Determine the (X, Y) coordinate at the center of the cell enclosing the given text.  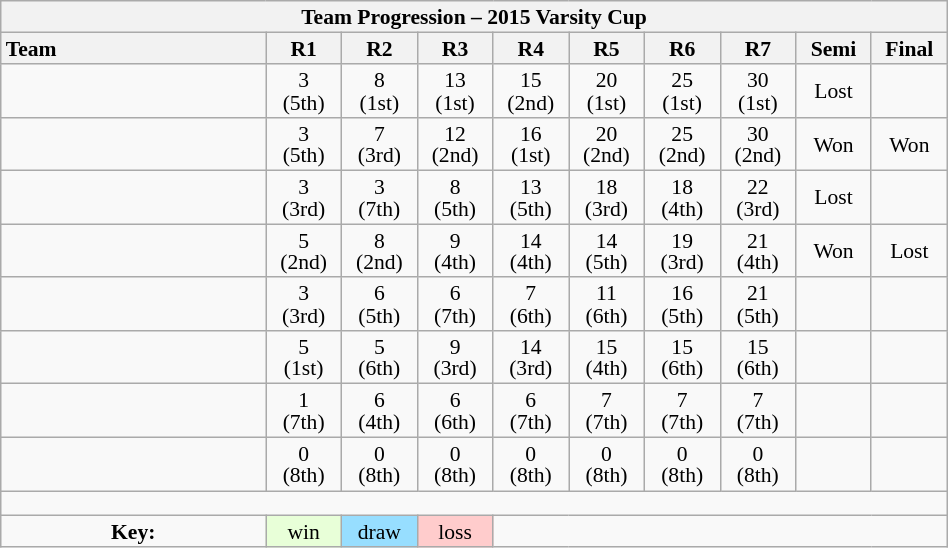
7 (3rd) (379, 144)
Semi (834, 49)
7 (6th) (531, 304)
20 (2nd) (607, 144)
22 (3rd) (758, 198)
win (304, 532)
R7 (758, 49)
25 (2nd) (682, 144)
6 (5th) (379, 304)
6 (6th) (455, 410)
16 (5th) (682, 304)
13 (1st) (455, 92)
19 (3rd) (682, 250)
R4 (531, 49)
14 (4th) (531, 250)
Key: (134, 532)
15 (4th) (607, 358)
5 (6th) (379, 358)
loss (455, 532)
8 (5th) (455, 198)
Team (134, 49)
R1 (304, 49)
18 (4th) (682, 198)
R3 (455, 49)
R5 (607, 49)
11 (6th) (607, 304)
3 (7th) (379, 198)
Team Progression – 2015 Varsity Cup (474, 17)
12 (2nd) (455, 144)
14 (3rd) (531, 358)
Final (909, 49)
R6 (682, 49)
14 (5th) (607, 250)
20 (1st) (607, 92)
9 (4th) (455, 250)
30 (2nd) (758, 144)
1 (7th) (304, 410)
6 (4th) (379, 410)
5 (2nd) (304, 250)
21 (4th) (758, 250)
30 (1st) (758, 92)
5 (1st) (304, 358)
draw (379, 532)
18 (3rd) (607, 198)
8 (2nd) (379, 250)
13 (5th) (531, 198)
21 (5th) (758, 304)
8 (1st) (379, 92)
25 (1st) (682, 92)
16 (1st) (531, 144)
9 (3rd) (455, 358)
R2 (379, 49)
15 (2nd) (531, 92)
